Search for the cell housing the specified text and yield its (X, Y) center coordinate. 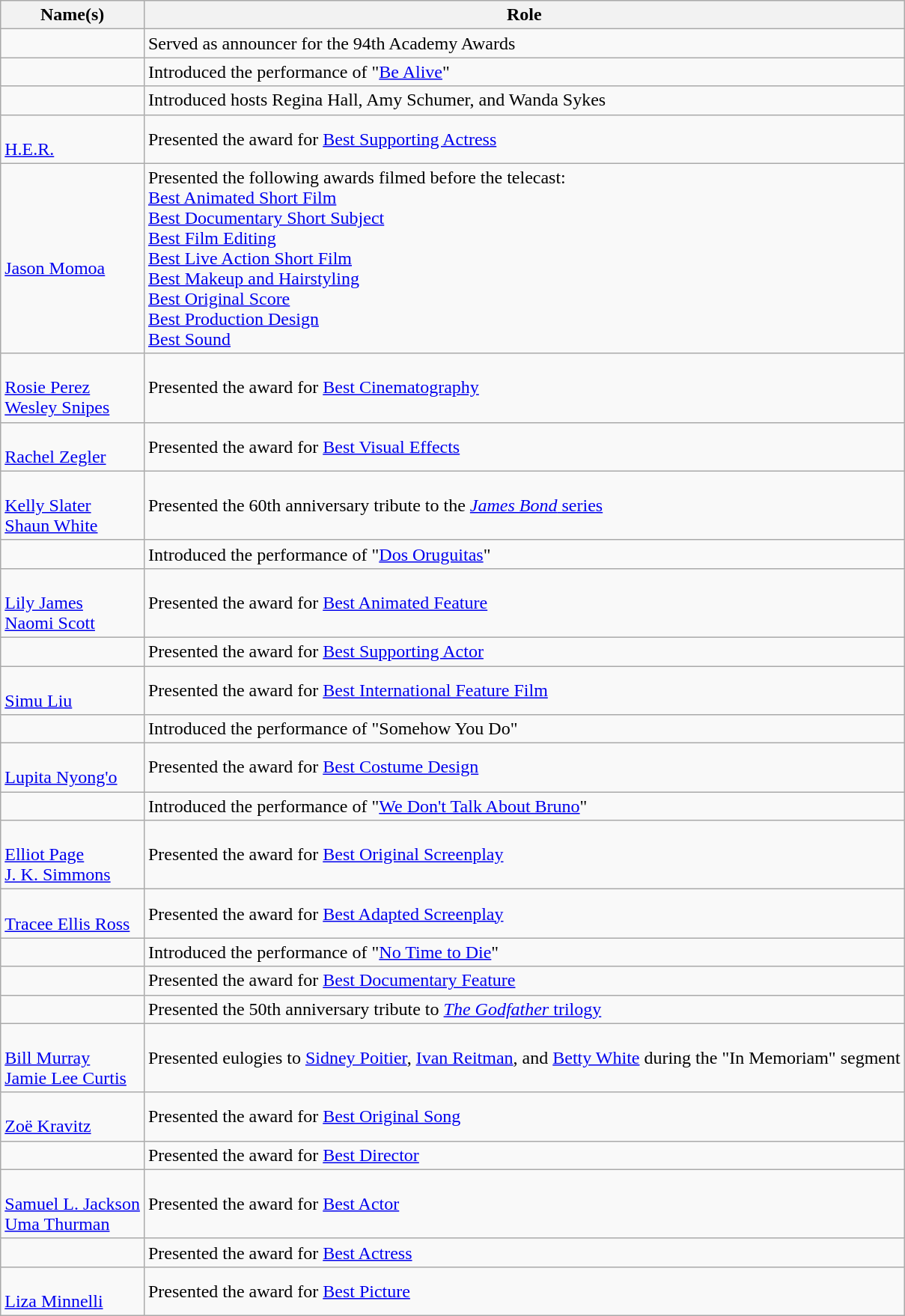
Introduced the performance of "Somehow You Do" (524, 729)
Presented the award for Best Director (524, 1155)
Role (524, 15)
Presented the award for Best Actor (524, 1204)
Presented the award for Best Cinematography (524, 388)
Presented the award for Best Supporting Actress (524, 139)
Introduced the performance of "No Time to Die" (524, 952)
Lily JamesNaomi Scott (73, 603)
Name(s) (73, 15)
Presented the award for Best Picture (524, 1291)
Introduced the performance of "Dos Oruguitas" (524, 554)
Presented the award for Best Documentary Feature (524, 981)
Presented the award for Best Actress (524, 1252)
Presented the award for Best Original Screenplay (524, 855)
Kelly SlaterShaun White (73, 505)
Presented the award for Best Original Song (524, 1117)
Bill MurrayJamie Lee Curtis (73, 1058)
Liza Minnelli (73, 1291)
Rachel Zegler (73, 446)
Served as announcer for the 94th Academy Awards (524, 43)
Presented eulogies to Sidney Poitier, Ivan Reitman, and Betty White during the "In Memoriam" segment (524, 1058)
Introduced the performance of "Be Alive" (524, 72)
Tracee Ellis Ross (73, 913)
Simu Liu (73, 690)
Introduced hosts Regina Hall, Amy Schumer, and Wanda Sykes (524, 100)
Presented the award for Best Costume Design (524, 768)
Presented the 60th anniversary tribute to the James Bond series (524, 505)
Introduced the performance of "We Don't Talk About Bruno" (524, 806)
Jason Momoa (73, 258)
Rosie PerezWesley Snipes (73, 388)
Samuel L. JacksonUma Thurman (73, 1204)
Presented the award for Best Adapted Screenplay (524, 913)
Elliot PageJ. K. Simmons (73, 855)
Presented the award for Best Visual Effects (524, 446)
Presented the award for Best International Feature Film (524, 690)
H.E.R. (73, 139)
Presented the 50th anniversary tribute to The Godfather trilogy (524, 1009)
Lupita Nyong'o (73, 768)
Presented the award for Best Animated Feature (524, 603)
Presented the award for Best Supporting Actor (524, 651)
Zoë Kravitz (73, 1117)
